Capture the cell that displays the provided text and extract its [X, Y] central coordinate. 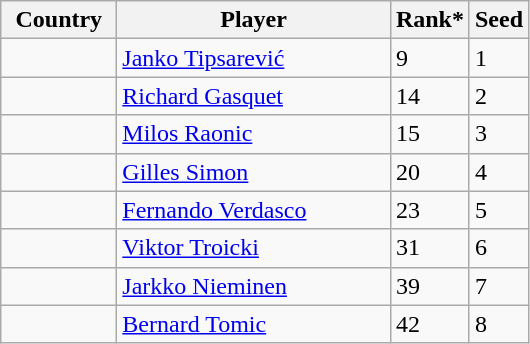
Country [59, 20]
Gilles Simon [254, 172]
39 [430, 286]
Seed [498, 20]
Richard Gasquet [254, 96]
2 [498, 96]
Viktor Troicki [254, 248]
Fernando Verdasco [254, 210]
3 [498, 134]
Player [254, 20]
Janko Tipsarević [254, 58]
15 [430, 134]
1 [498, 58]
23 [430, 210]
14 [430, 96]
Bernard Tomic [254, 324]
Rank* [430, 20]
42 [430, 324]
4 [498, 172]
8 [498, 324]
Jarkko Nieminen [254, 286]
9 [430, 58]
7 [498, 286]
31 [430, 248]
Milos Raonic [254, 134]
5 [498, 210]
20 [430, 172]
6 [498, 248]
